Determine the (x, y) coordinate at the center of the cell enclosing the given text.  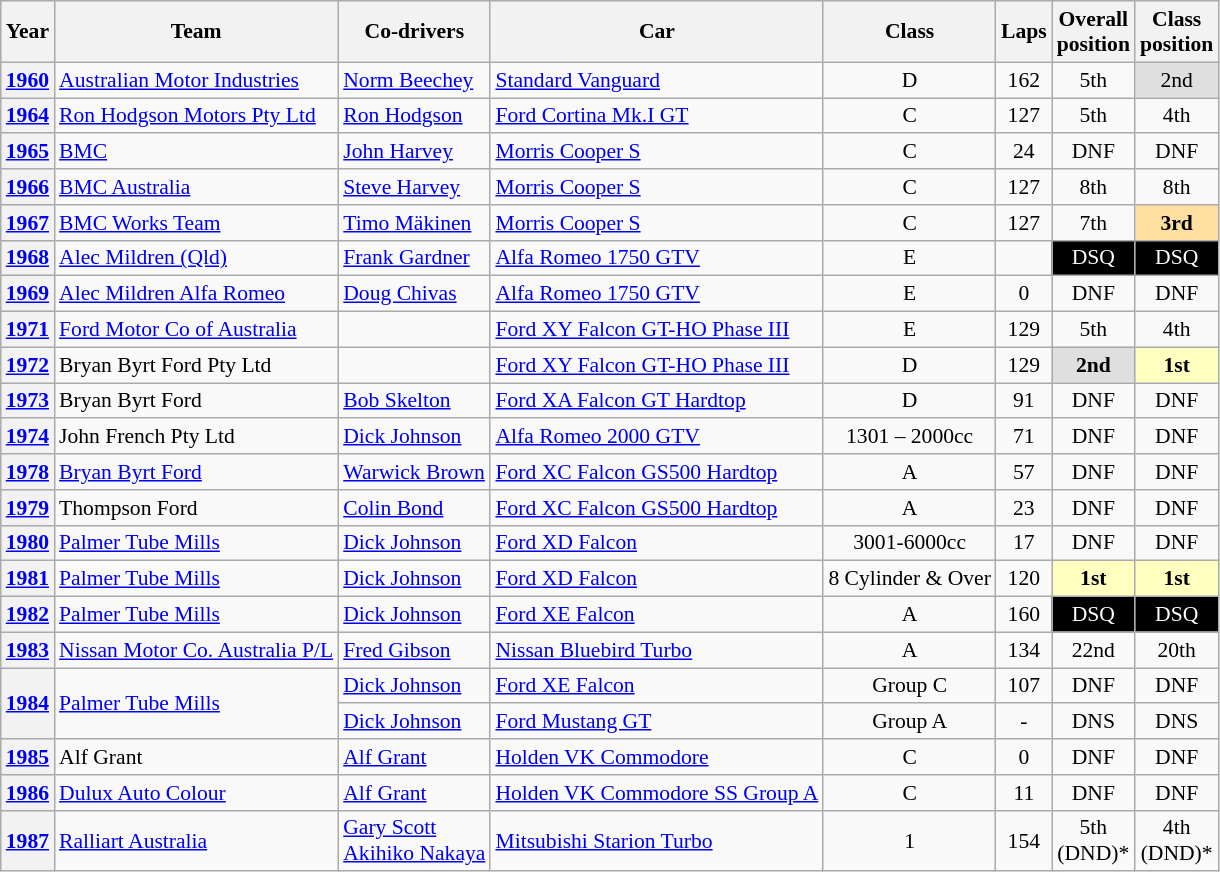
1987 (28, 840)
Overallposition (1094, 32)
1974 (28, 437)
1985 (28, 757)
Class (910, 32)
3rd (1176, 223)
120 (1024, 579)
1972 (28, 365)
7th (1094, 223)
Ralliart Australia (196, 840)
1966 (28, 187)
162 (1024, 80)
20th (1176, 650)
1984 (28, 704)
Car (656, 32)
Ron Hodgson (414, 116)
71 (1024, 437)
1982 (28, 615)
Holden VK Commodore (656, 757)
1986 (28, 793)
Holden VK Commodore SS Group A (656, 793)
Standard Vanguard (656, 80)
Laps (1024, 32)
BMC Australia (196, 187)
Fred Gibson (414, 650)
Ford Mustang GT (656, 722)
1973 (28, 401)
1968 (28, 258)
91 (1024, 401)
11 (1024, 793)
BMC Works Team (196, 223)
Alec Mildren Alfa Romeo (196, 294)
3001-6000cc (910, 543)
160 (1024, 615)
1965 (28, 152)
BMC (196, 152)
- (1024, 722)
4th(DND)* (1176, 840)
Alfa Romeo 2000 GTV (656, 437)
Timo Mäkinen (414, 223)
1971 (28, 330)
John Harvey (414, 152)
Year (28, 32)
1981 (28, 579)
23 (1024, 508)
Alec Mildren (Qld) (196, 258)
134 (1024, 650)
Ron Hodgson Motors Pty Ltd (196, 116)
Ford XA Falcon GT Hardtop (656, 401)
1964 (28, 116)
1960 (28, 80)
Ford Motor Co of Australia (196, 330)
154 (1024, 840)
Co-drivers (414, 32)
Mitsubishi Starion Turbo (656, 840)
Ford Cortina Mk.I GT (656, 116)
Nissan Bluebird Turbo (656, 650)
107 (1024, 686)
1967 (28, 223)
57 (1024, 472)
1978 (28, 472)
1969 (28, 294)
Colin Bond (414, 508)
Classposition (1176, 32)
Nissan Motor Co. Australia P/L (196, 650)
1980 (28, 543)
Team (196, 32)
Gary Scott Akihiko Nakaya (414, 840)
Dulux Auto Colour (196, 793)
John French Pty Ltd (196, 437)
Norm Beechey (414, 80)
Bryan Byrt Ford Pty Ltd (196, 365)
22nd (1094, 650)
17 (1024, 543)
8 Cylinder & Over (910, 579)
Group C (910, 686)
1983 (28, 650)
24 (1024, 152)
Bob Skelton (414, 401)
5th(DND)* (1094, 840)
Warwick Brown (414, 472)
Frank Gardner (414, 258)
1301 – 2000cc (910, 437)
Thompson Ford (196, 508)
Steve Harvey (414, 187)
1 (910, 840)
Australian Motor Industries (196, 80)
Group A (910, 722)
Doug Chivas (414, 294)
1979 (28, 508)
